Extract the (X, Y) coordinate from the center of the cell holding the provided text.  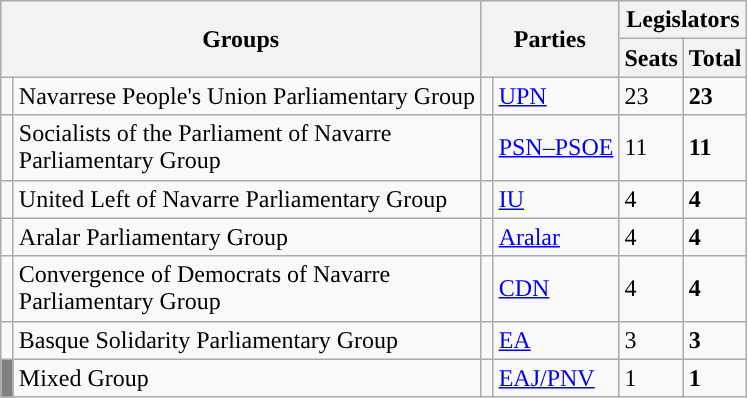
Aralar (556, 237)
Total (715, 58)
Parties (550, 39)
Groups (241, 39)
United Left of Navarre Parliamentary Group (246, 199)
Basque Solidarity Parliamentary Group (246, 340)
UPN (556, 96)
PSN–PSOE (556, 148)
Convergence of Democrats of NavarreParliamentary Group (246, 288)
CDN (556, 288)
Seats (651, 58)
IU (556, 199)
Aralar Parliamentary Group (246, 237)
EAJ/PNV (556, 378)
Navarrese People's Union Parliamentary Group (246, 96)
Socialists of the Parliament of NavarreParliamentary Group (246, 148)
Mixed Group (246, 378)
EA (556, 340)
Legislators (683, 20)
